Locate the cell with the specified text and output its [X, Y] center coordinate. 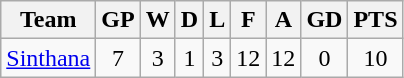
GD [324, 20]
W [158, 20]
10 [376, 58]
A [284, 20]
0 [324, 58]
7 [118, 58]
Sinthana [48, 58]
1 [189, 58]
L [218, 20]
F [248, 20]
D [189, 20]
GP [118, 20]
PTS [376, 20]
Team [48, 20]
